Pinpoint the cell where the given text exists, returning its (x, y) midpoint coordinate. 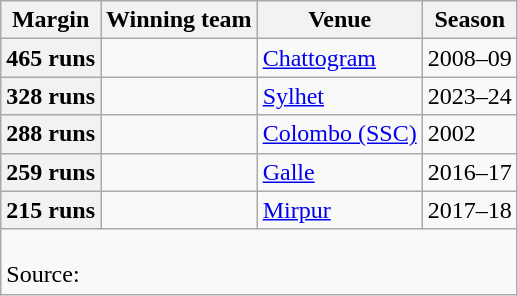
Venue (340, 20)
328 runs (51, 96)
2023–24 (470, 96)
Colombo (SSC) (340, 134)
Galle (340, 172)
Winning team (178, 20)
Season (470, 20)
465 runs (51, 58)
2016–17 (470, 172)
Mirpur (340, 210)
259 runs (51, 172)
Chattogram (340, 58)
288 runs (51, 134)
2017–18 (470, 210)
2002 (470, 134)
2008–09 (470, 58)
215 runs (51, 210)
Margin (51, 20)
Sylhet (340, 96)
Source: (260, 262)
